Identify which cell holds the provided text, then report its [x, y] central coordinate. 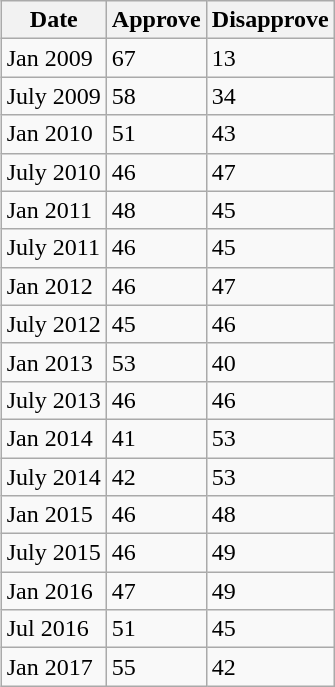
July 2013 [54, 400]
Approve [156, 20]
Jan 2011 [54, 210]
Jan 2017 [54, 667]
Jan 2013 [54, 362]
July 2012 [54, 324]
41 [156, 438]
Jan 2010 [54, 134]
55 [156, 667]
67 [156, 58]
July 2011 [54, 248]
July 2009 [54, 96]
July 2015 [54, 553]
13 [270, 58]
Jul 2016 [54, 629]
Jan 2009 [54, 58]
Jan 2015 [54, 515]
Disapprove [270, 20]
58 [156, 96]
Jan 2016 [54, 591]
July 2014 [54, 477]
Jan 2012 [54, 286]
40 [270, 362]
34 [270, 96]
Jan 2014 [54, 438]
43 [270, 134]
Date [54, 20]
July 2010 [54, 172]
